For the text-containing cell, return its midpoint in [X, Y] coordinate format. 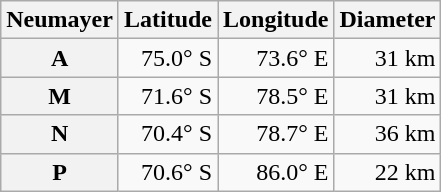
Diameter [388, 20]
36 km [388, 134]
Longitude [276, 20]
71.6° S [168, 96]
86.0° E [276, 172]
A [60, 58]
Neumayer [60, 20]
78.7° E [276, 134]
70.6° S [168, 172]
N [60, 134]
22 km [388, 172]
78.5° E [276, 96]
70.4° S [168, 134]
Latitude [168, 20]
M [60, 96]
73.6° E [276, 58]
P [60, 172]
75.0° S [168, 58]
